For the text-containing cell, return its midpoint in [x, y] coordinate format. 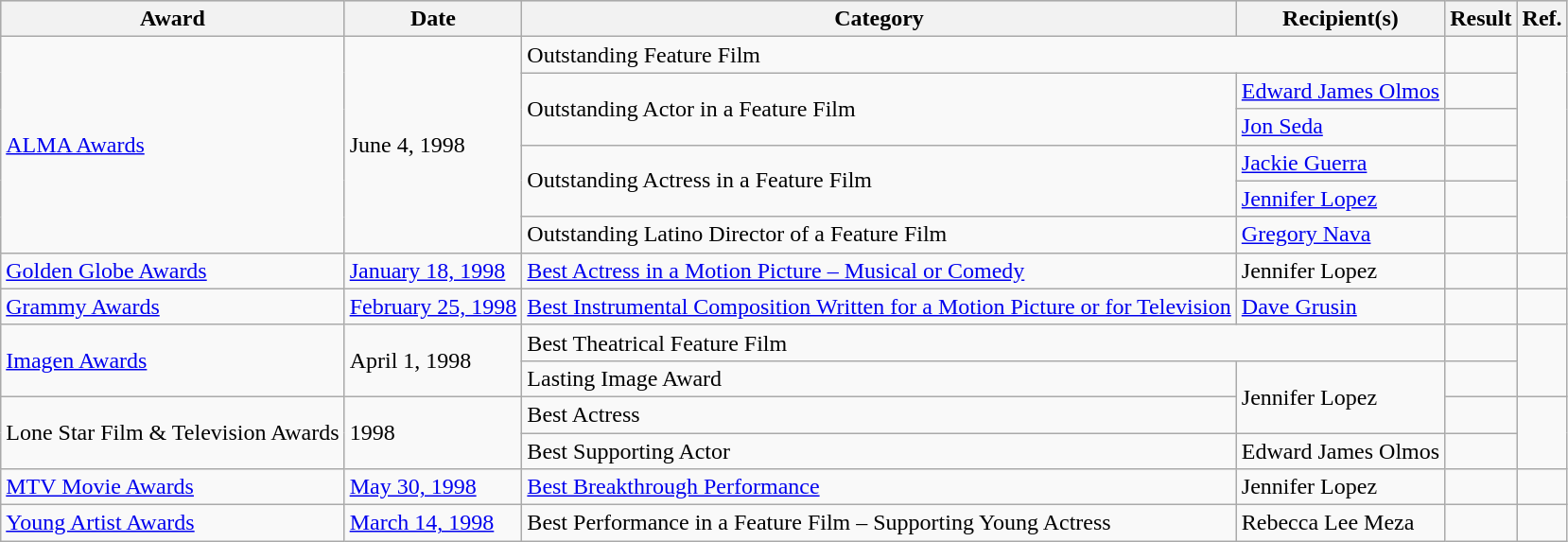
Best Supporting Actor [880, 451]
May 30, 1998 [433, 487]
Category [880, 19]
Rebecca Lee Meza [1340, 523]
Jon Seda [1340, 127]
Ref. [1542, 19]
Best Performance in a Feature Film – Supporting Young Actress [880, 523]
Outstanding Actress in a Feature Film [880, 181]
April 1, 1998 [433, 360]
1998 [433, 432]
Lasting Image Award [880, 378]
ALMA Awards [172, 145]
Grammy Awards [172, 306]
March 14, 1998 [433, 523]
Dave Grusin [1340, 306]
Best Theatrical Feature Film [984, 342]
Gregory Nava [1340, 235]
February 25, 1998 [433, 306]
Imagen Awards [172, 360]
Best Actress [880, 414]
June 4, 1998 [433, 145]
Best Actress in a Motion Picture – Musical or Comedy [880, 271]
Lone Star Film & Television Awards [172, 432]
Outstanding Latino Director of a Feature Film [880, 235]
Award [172, 19]
Golden Globe Awards [172, 271]
Outstanding Feature Film [984, 55]
Best Breakthrough Performance [880, 487]
Recipient(s) [1340, 19]
Young Artist Awards [172, 523]
Date [433, 19]
Best Instrumental Composition Written for a Motion Picture or for Television [880, 306]
Jackie Guerra [1340, 163]
Result [1481, 19]
MTV Movie Awards [172, 487]
Outstanding Actor in a Feature Film [880, 109]
January 18, 1998 [433, 271]
